Return the (x, y) coordinate for the center point of the cell that contains the specified text.  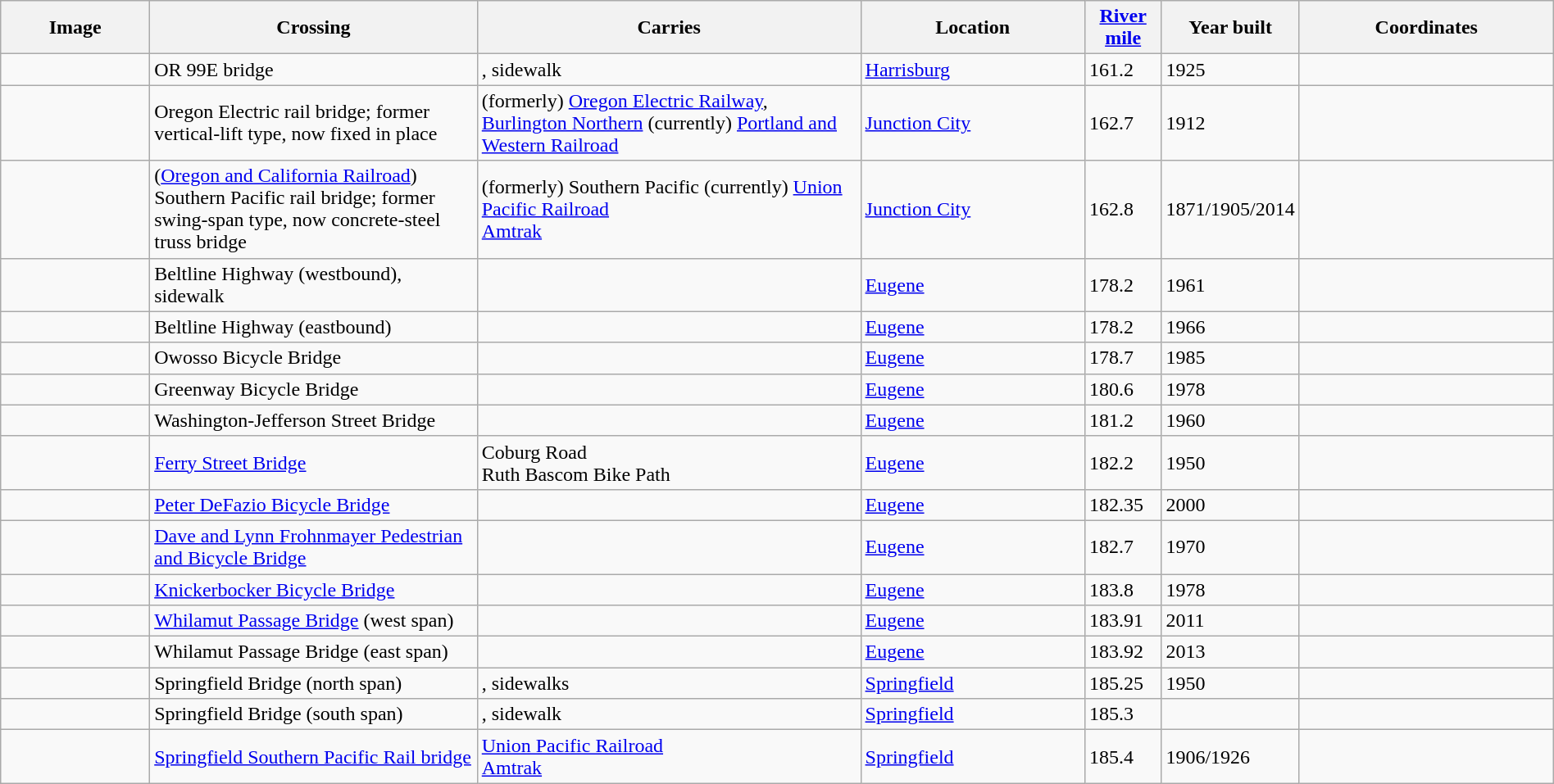
2000 (1230, 505)
181.2 (1123, 420)
2011 (1230, 621)
185.3 (1123, 714)
(formerly) Oregon Electric Railway, Burlington Northern (currently) Portland and Western Railroad (669, 123)
Springfield Bridge (north span) (314, 683)
1966 (1230, 327)
Beltline Highway (westbound), sidewalk (314, 285)
2013 (1230, 652)
, sidewalks (669, 683)
Oregon Electric rail bridge; former vertical-lift type, now fixed in place (314, 123)
1925 (1230, 70)
Coordinates (1426, 28)
183.91 (1123, 621)
Dave and Lynn Frohnmayer Pedestrian and Bicycle Bridge (314, 547)
185.25 (1123, 683)
Whilamut Passage Bridge (east span) (314, 652)
Whilamut Passage Bridge (west span) (314, 621)
Greenway Bicycle Bridge (314, 389)
Carries (669, 28)
Location (972, 28)
Peter DeFazio Bicycle Bridge (314, 505)
162.8 (1123, 210)
180.6 (1123, 389)
(Oregon and California Railroad) Southern Pacific rail bridge; former swing-span type, now concrete-steel truss bridge (314, 210)
River mile (1123, 28)
Ferry Street Bridge (314, 462)
178.7 (1123, 358)
Knickerbocker Bicycle Bridge (314, 589)
1985 (1230, 358)
Crossing (314, 28)
Image (75, 28)
Springfield Bridge (south span) (314, 714)
(formerly) Southern Pacific (currently) Union Pacific RailroadAmtrak (669, 210)
1970 (1230, 547)
Washington-Jefferson Street Bridge (314, 420)
Springfield Southern Pacific Rail bridge (314, 757)
Beltline Highway (eastbound) (314, 327)
183.8 (1123, 589)
1906/1926 (1230, 757)
Union Pacific RailroadAmtrak (669, 757)
1961 (1230, 285)
182.35 (1123, 505)
Harrisburg (972, 70)
Year built (1230, 28)
Owosso Bicycle Bridge (314, 358)
161.2 (1123, 70)
1912 (1230, 123)
Coburg RoadRuth Bascom Bike Path (669, 462)
162.7 (1123, 123)
182.2 (1123, 462)
185.4 (1123, 757)
1871/1905/2014 (1230, 210)
1960 (1230, 420)
182.7 (1123, 547)
OR 99E bridge (314, 70)
183.92 (1123, 652)
